Locate the cell with the specified text and output its (X, Y) center coordinate. 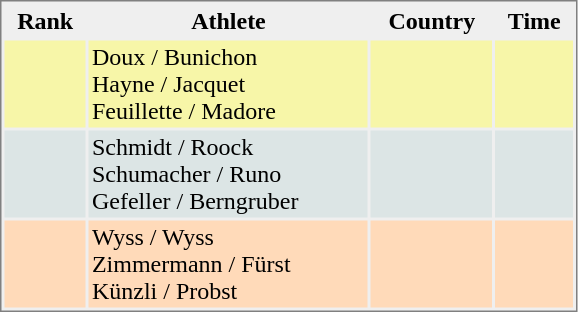
Rank (44, 20)
Country (432, 20)
Wyss / WyssZimmermann / FürstKünzli / Probst (228, 264)
Schmidt / RoockSchumacher / RunoGefeller / Berngruber (228, 174)
Athlete (228, 20)
Doux / BunichonHayne / JacquetFeuillette / Madore (228, 84)
Time (534, 20)
